Provide the (X, Y) coordinate of the cell's center where the given text is located.  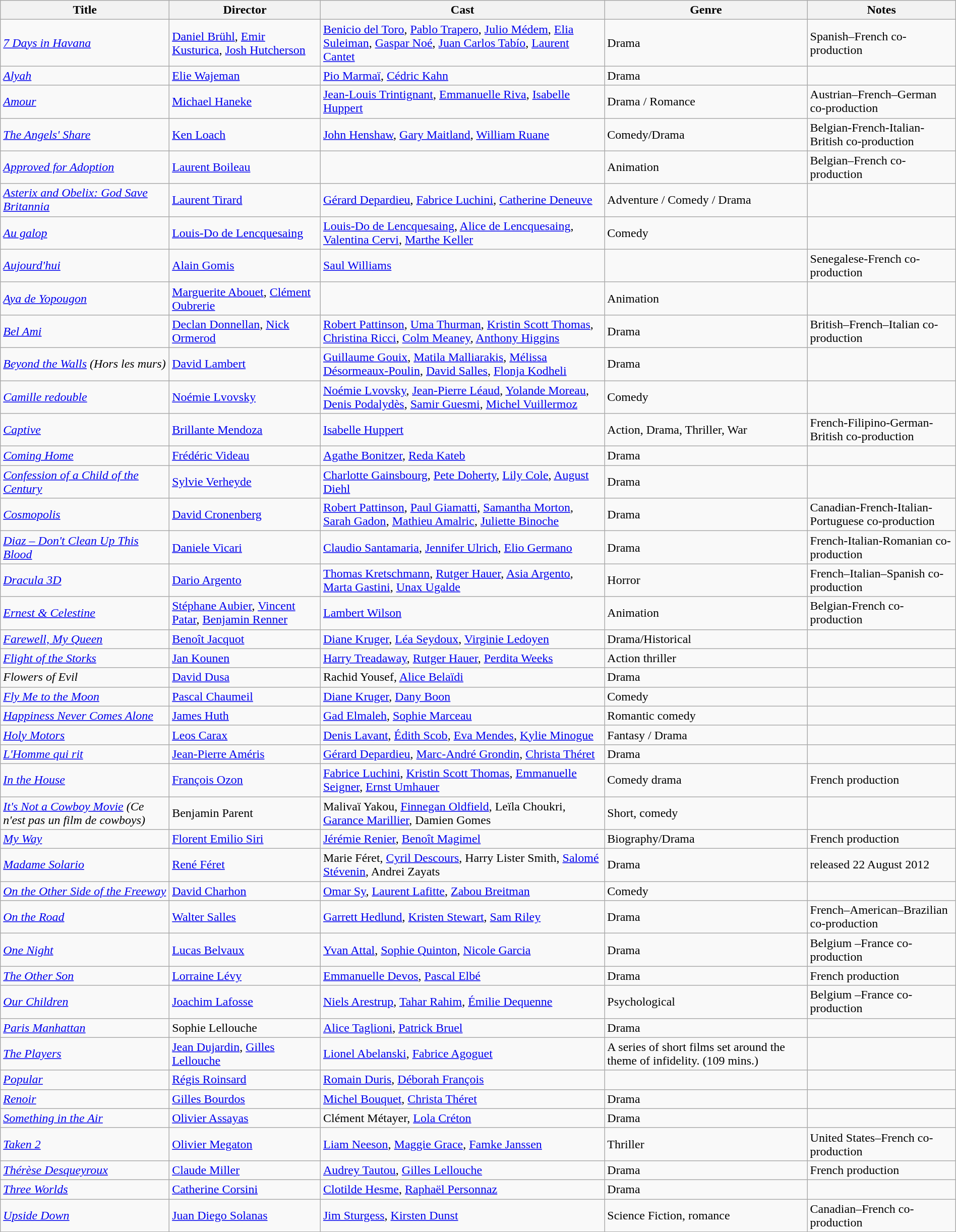
Amour (85, 102)
On the Road (85, 917)
7 Days in Havana (85, 43)
Dario Argento (245, 580)
Declan Donnellan, Nick Ormerod (245, 331)
Alyah (85, 76)
René Féret (245, 865)
Malivaï Yakou, Finnegan Oldfield, Leïla Choukri, Garance Marillier, Damien Gomes (462, 813)
Comedy/Drama (706, 134)
Rachid Yousef, Alice Belaïdi (462, 677)
Lionel Abelanski, Fabrice Agoguet (462, 1054)
Horror (706, 580)
Guillaume Gouix, Matila Malliarakis, Mélissa Désormeaux-Poulin, David Salles, Flonja Kodheli (462, 364)
Notes (881, 10)
Alain Gomis (245, 265)
Romain Duris, Déborah François (462, 1080)
Marguerite Abouet, Clément Oubrerie (245, 299)
Walter Salles (245, 917)
Aujourd'hui (85, 265)
Coming Home (85, 456)
Omar Sy, Laurent Lafitte, Zabou Breitman (462, 891)
Ken Loach (245, 134)
Jim Sturgess, Kirsten Dunst (462, 1215)
Upside Down (85, 1215)
Title (85, 10)
Comedy drama (706, 780)
Benicio del Toro, Pablo Trapero, Julio Médem, Elia Suleiman, Gaspar Noé, Juan Carlos Tabío, Laurent Cantet (462, 43)
My Way (85, 839)
Adventure / Comedy / Drama (706, 200)
Brillante Mendoza (245, 430)
Belgian-French-Italian-British co-production (881, 134)
Thomas Kretschmann, Rutger Hauer, Asia Argento, Marta Gastini, Unax Ugalde (462, 580)
Ernest & Celestine (85, 613)
Diaz – Don't Clean Up This Blood (85, 548)
Popular (85, 1080)
Short, comedy (706, 813)
Madame Solario (85, 865)
The Angels' Share (85, 134)
Biography/Drama (706, 839)
Action, Drama, Thriller, War (706, 430)
Cosmopolis (85, 514)
Noémie Lvovsky (245, 396)
United States–French co-production (881, 1144)
Lorraine Lévy (245, 976)
Diane Kruger, Dany Boon (462, 696)
Senegalese-French co-production (881, 265)
Austrian–French–German co-production (881, 102)
Alice Taglioni, Patrick Bruel (462, 1028)
Marie Féret, Cyril Descours, Harry Lister Smith, Salomé Stévenin, Andrei Zayats (462, 865)
released 22 August 2012 (881, 865)
Daniel Brühl, Emir Kusturica, Josh Hutcherson (245, 43)
Genre (706, 10)
L'Homme qui rit (85, 754)
Régis Roinsard (245, 1080)
Charlotte Gainsbourg, Pete Doherty, Lily Cole, August Diehl (462, 482)
French–American–Brazilian co-production (881, 917)
Drama / Romance (706, 102)
The Players (85, 1054)
Juan Diego Solanas (245, 1215)
Sylvie Verheyde (245, 482)
David Charhon (245, 891)
Approved for Adoption (85, 167)
Au galop (85, 233)
Michael Haneke (245, 102)
Fly Me to the Moon (85, 696)
Noémie Lvovsky, Jean-Pierre Léaud, Yolande Moreau, Denis Podalydès, Samir Guesmi, Michel Vuillermoz (462, 396)
Frédéric Videau (245, 456)
It's Not a Cowboy Movie (Ce n'est pas un film de cowboys) (85, 813)
Camille redouble (85, 396)
Action thriller (706, 658)
Paris Manhattan (85, 1028)
Audrey Tautou, Gilles Lellouche (462, 1170)
John Henshaw, Gary Maitland, William Ruane (462, 134)
Agathe Bonitzer, Reda Kateb (462, 456)
Florent Emilio Siri (245, 839)
Diane Kruger, Léa Seydoux, Virginie Ledoyen (462, 639)
Beyond the Walls (Hors les murs) (85, 364)
Benoît Jacquot (245, 639)
Harry Treadaway, Rutger Hauer, Perdita Weeks (462, 658)
Happiness Never Comes Alone (85, 716)
Cast (462, 10)
Jean-Louis Trintignant, Emmanuelle Riva, Isabelle Huppert (462, 102)
Michel Bouquet, Christa Théret (462, 1099)
Gad Elmaleh, Sophie Marceau (462, 716)
Catherine Corsini (245, 1189)
Saul Williams (462, 265)
Liam Neeson, Maggie Grace, Famke Janssen (462, 1144)
Claudio Santamaria, Jennifer Ulrich, Elio Germano (462, 548)
Spanish–French co-production (881, 43)
Robert Pattinson, Uma Thurman, Kristin Scott Thomas, Christina Ricci, Colm Meaney, Anthony Higgins (462, 331)
Laurent Tirard (245, 200)
Renoir (85, 1099)
A series of short films set around the theme of infidelity. (109 mins.) (706, 1054)
Joachim Lafosse (245, 1002)
Laurent Boileau (245, 167)
Psychological (706, 1002)
The Other Son (85, 976)
Niels Arestrup, Tahar Rahim, Émilie Dequenne (462, 1002)
Pascal Chaumeil (245, 696)
Yvan Attal, Sophie Quinton, Nicole Garcia (462, 950)
Confession of a Child of the Century (85, 482)
French–Italian–Spanish co-production (881, 580)
Gérard Depardieu, Fabrice Luchini, Catherine Deneuve (462, 200)
Aya de Yopougon (85, 299)
Louis-Do de Lencquesaing (245, 233)
Director (245, 10)
James Huth (245, 716)
Gilles Bourdos (245, 1099)
Taken 2 (85, 1144)
Fabrice Luchini, Kristin Scott Thomas, Emmanuelle Seigner, Ernst Umhauer (462, 780)
French-Italian-Romanian co-production (881, 548)
Holy Motors (85, 735)
Jean-Pierre Améris (245, 754)
Claude Miller (245, 1170)
Clément Métayer, Lola Créton (462, 1118)
Our Children (85, 1002)
Jan Kounen (245, 658)
Olivier Assayas (245, 1118)
Science Fiction, romance (706, 1215)
Daniele Vicari (245, 548)
British–French–Italian co-production (881, 331)
Clotilde Hesme, Raphaël Personnaz (462, 1189)
Bel Ami (85, 331)
Thérèse Desqueyroux (85, 1170)
Romantic comedy (706, 716)
Drama/Historical (706, 639)
Flight of the Storks (85, 658)
Stéphane Aubier, Vincent Patar, Benjamin Renner (245, 613)
Lucas Belvaux (245, 950)
Farewell, My Queen (85, 639)
Belgian–French co-production (881, 167)
Flowers of Evil (85, 677)
Asterix and Obelix: God Save Britannia (85, 200)
François Ozon (245, 780)
Dracula 3D (85, 580)
On the Other Side of the Freeway (85, 891)
Leos Carax (245, 735)
Pio Marmaï, Cédric Kahn (462, 76)
Captive (85, 430)
Robert Pattinson, Paul Giamatti, Samantha Morton, Sarah Gadon, Mathieu Amalric, Juliette Binoche (462, 514)
Fantasy / Drama (706, 735)
Louis-Do de Lencquesaing, Alice de Lencquesaing, Valentina Cervi, Marthe Keller (462, 233)
Gérard Depardieu, Marc-André Grondin, Christa Théret (462, 754)
In the House (85, 780)
David Dusa (245, 677)
Emmanuelle Devos, Pascal Elbé (462, 976)
Something in the Air (85, 1118)
Belgian-French co-production (881, 613)
Denis Lavant, Édith Scob, Eva Mendes, Kylie Minogue (462, 735)
Elie Wajeman (245, 76)
Thriller (706, 1144)
Canadian–French co-production (881, 1215)
Olivier Megaton (245, 1144)
French-Filipino-German-British co-production (881, 430)
Isabelle Huppert (462, 430)
David Cronenberg (245, 514)
Sophie Lellouche (245, 1028)
Jean Dujardin, Gilles Lellouche (245, 1054)
Benjamin Parent (245, 813)
One Night (85, 950)
Lambert Wilson (462, 613)
David Lambert (245, 364)
Three Worlds (85, 1189)
Garrett Hedlund, Kristen Stewart, Sam Riley (462, 917)
Jérémie Renier, Benoît Magimel (462, 839)
Canadian-French-Italian-Portuguese co-production (881, 514)
